Provide the (X, Y) coordinate of the cell's center where the given text is located.  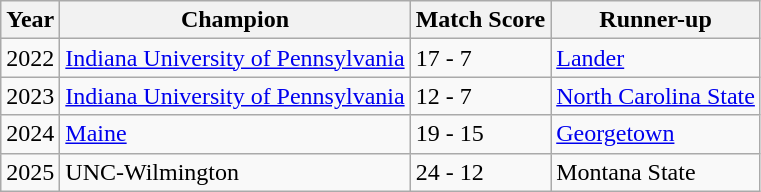
Georgetown (656, 134)
Runner-up (656, 20)
2025 (30, 172)
Year (30, 20)
Montana State (656, 172)
Maine (235, 134)
17 - 7 (480, 58)
Champion (235, 20)
North Carolina State (656, 96)
24 - 12 (480, 172)
12 - 7 (480, 96)
2024 (30, 134)
2023 (30, 96)
19 - 15 (480, 134)
Lander (656, 58)
2022 (30, 58)
Match Score (480, 20)
UNC-Wilmington (235, 172)
